Search for the cell housing the specified text and yield its (X, Y) center coordinate. 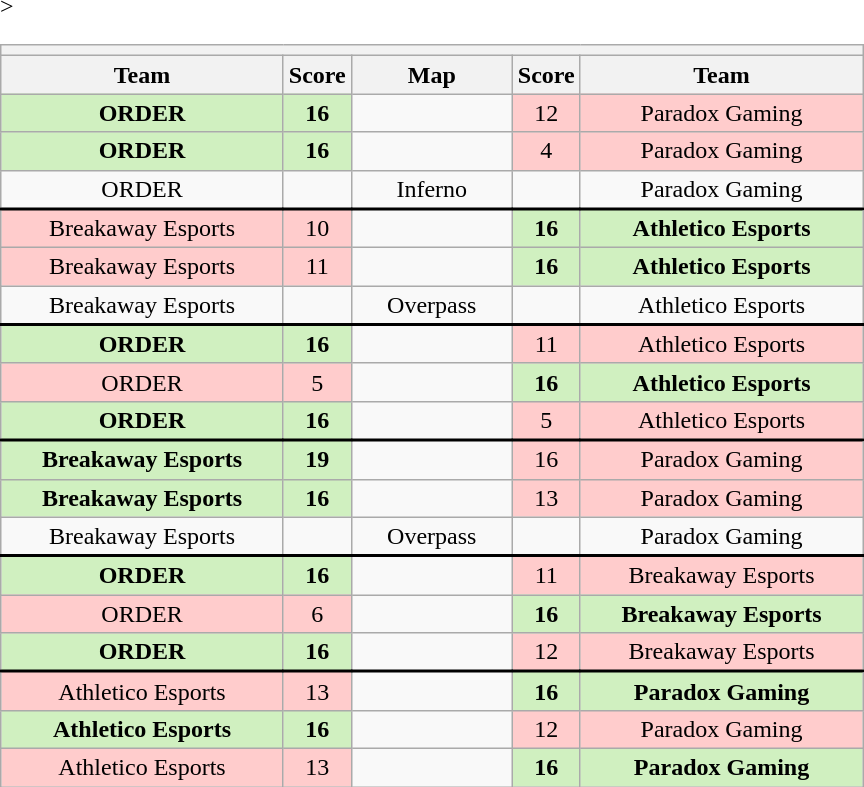
Map (432, 75)
19 (317, 460)
Inferno (432, 190)
4 (546, 151)
10 (317, 228)
6 (317, 614)
